Scan for the cell matching the given text and deliver its [x, y] coordinate at center. 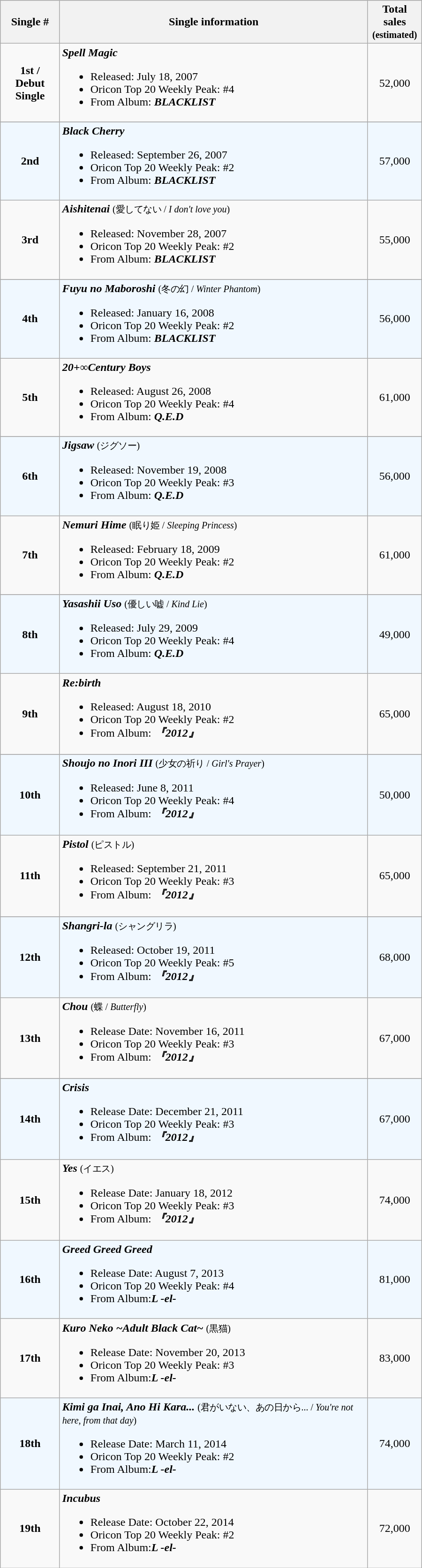
Shangri-la (シャングリラ)Released: October 19, 2011Oricon Top 20 Weekly Peak: #5From Album: 『2012』 [214, 957]
3rd [30, 240]
Kuro Neko ~Adult Black Cat~ (黒猫)Release Date: November 20, 2013Oricon Top 20 Weekly Peak: #3From Album:L -el- [214, 1358]
18th [30, 1444]
CrisisRelease Date: December 21, 2011Oricon Top 20 Weekly Peak: #3From Album: 『2012』 [214, 1119]
50,000 [395, 794]
Chou (蝶 / Butterfly)Release Date: November 16, 2011Oricon Top 20 Weekly Peak: #3From Album: 『2012』 [214, 1038]
7th [30, 555]
12th [30, 957]
55,000 [395, 240]
14th [30, 1119]
Nemuri Hime (眠り姫 / Sleeping Princess)Released: February 18, 2009Oricon Top 20 Weekly Peak: #2From Album: Q.E.D [214, 555]
13th [30, 1038]
Pistol (ピストル)Released: September 21, 2011Oricon Top 20 Weekly Peak: #3From Album: 『2012』 [214, 876]
20+∞Century BoysReleased: August 26, 2008Oricon Top 20 Weekly Peak: #4From Album: Q.E.D [214, 398]
9th [30, 714]
Aishitenai (愛してない / I don't love you)Released: November 28, 2007Oricon Top 20 Weekly Peak: #2From Album: BLACKLIST [214, 240]
IncubusRelease Date: October 22, 2014Oricon Top 20 Weekly Peak: #2From Album:L -el- [214, 1529]
81,000 [395, 1279]
Yasashii Uso (優しい嘘 / Kind Lie)Released: July 29, 2009Oricon Top 20 Weekly Peak: #4From Album: Q.E.D [214, 634]
Single information [214, 22]
4th [30, 319]
Yes (イエス)Release Date: January 18, 2012Oricon Top 20 Weekly Peak: #3From Album: 『2012』 [214, 1199]
19th [30, 1529]
49,000 [395, 634]
15th [30, 1199]
52,000 [395, 83]
68,000 [395, 957]
5th [30, 398]
Greed Greed GreedRelease Date: August 7, 2013Oricon Top 20 Weekly Peak: #4From Album:L -el- [214, 1279]
17th [30, 1358]
Total sales(estimated) [395, 22]
72,000 [395, 1529]
10th [30, 794]
57,000 [395, 161]
Single # [30, 22]
8th [30, 634]
Jigsaw (ジグソー)Released: November 19, 2008Oricon Top 20 Weekly Peak: #3From Album: Q.E.D [214, 476]
11th [30, 876]
Spell MagicReleased: July 18, 2007Oricon Top 20 Weekly Peak: #4From Album: BLACKLIST [214, 83]
Re:birthReleased: August 18, 2010Oricon Top 20 Weekly Peak: #2From Album: 『2012』 [214, 714]
16th [30, 1279]
Fuyu no Maboroshi (冬の幻 / Winter Phantom)Released: January 16, 2008Oricon Top 20 Weekly Peak: #2From Album: BLACKLIST [214, 319]
1st / Debut Single [30, 83]
6th [30, 476]
83,000 [395, 1358]
Shoujo no Inori III (少女の祈り / Girl's Prayer)Released: June 8, 2011Oricon Top 20 Weekly Peak: #4From Album: 『2012』 [214, 794]
2nd [30, 161]
Black CherryReleased: September 26, 2007Oricon Top 20 Weekly Peak: #2From Album: BLACKLIST [214, 161]
